Identify which cell holds the provided text, then report its (X, Y) central coordinate. 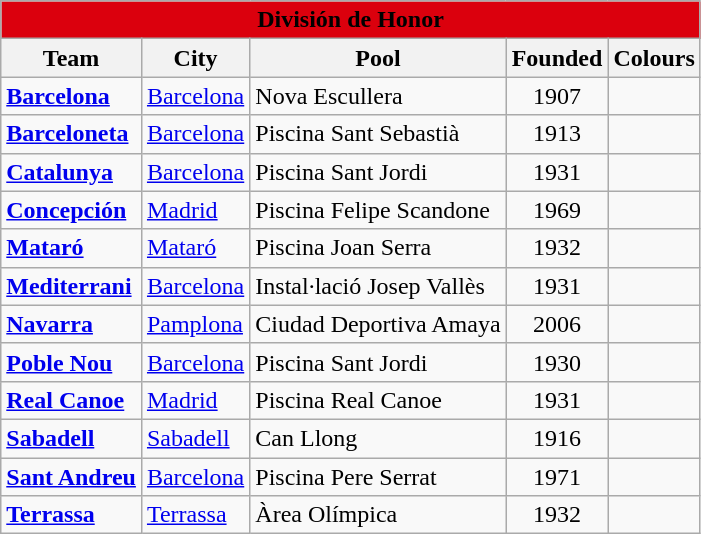
1913 (557, 134)
Real Canoe (72, 400)
Ciudad Deportiva Amaya (378, 324)
Mediterrani (72, 286)
Pamplona (195, 324)
Can Llong (378, 438)
2006 (557, 324)
Piscina Felipe Scandone (378, 210)
Team (72, 58)
Nova Escullera (378, 96)
Piscina Real Canoe (378, 400)
Navarra (72, 324)
Instal·lació Josep Vallès (378, 286)
1969 (557, 210)
Concepción (72, 210)
Piscina Pere Serrat (378, 477)
1916 (557, 438)
Àrea Olímpica (378, 515)
1907 (557, 96)
Sant Andreu (72, 477)
Catalunya (72, 172)
División de Honor (351, 20)
Piscina Sant Sebastià (378, 134)
City (195, 58)
Piscina Joan Serra (378, 248)
Poble Nou (72, 362)
Colours (654, 58)
Founded (557, 58)
1930 (557, 362)
Pool (378, 58)
1971 (557, 477)
Barceloneta (72, 134)
